Capture the cell that displays the provided text and extract its (X, Y) central coordinate. 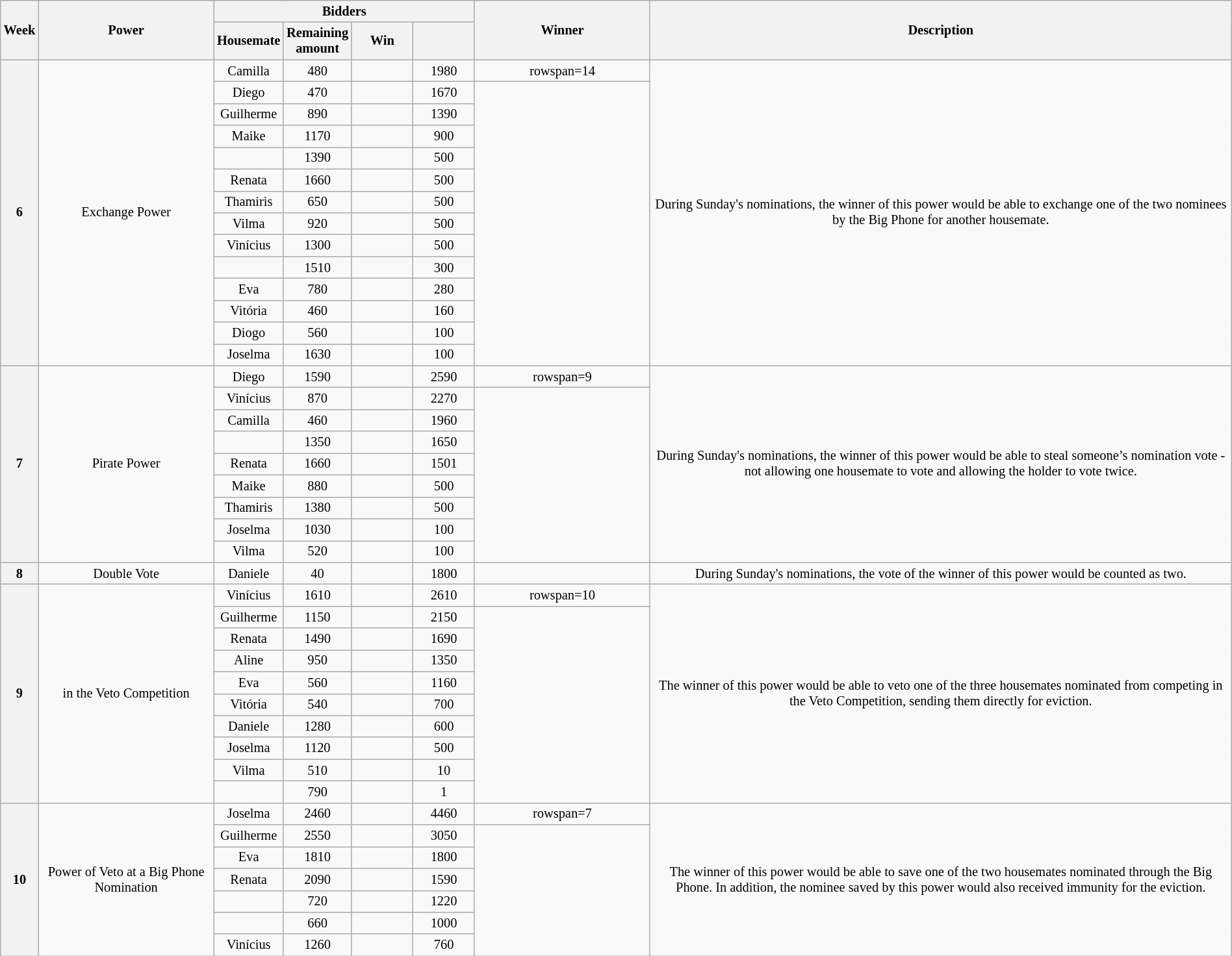
Power of Veto at a Big Phone Nomination (126, 879)
1160 (444, 683)
Description (941, 30)
160 (444, 311)
1650 (444, 442)
Exchange Power (126, 213)
6 (19, 213)
1810 (317, 857)
1610 (317, 595)
2610 (444, 595)
2090 (317, 879)
700 (444, 705)
Double Vote (126, 573)
2150 (444, 617)
1280 (317, 726)
Remaining amount (317, 41)
720 (317, 901)
3050 (444, 836)
470 (317, 92)
1510 (317, 268)
1120 (317, 748)
1670 (444, 92)
2550 (317, 836)
280 (444, 289)
1150 (317, 617)
540 (317, 705)
2460 (317, 814)
880 (317, 486)
Pirate Power (126, 464)
Bidders (344, 11)
790 (317, 792)
760 (444, 945)
780 (317, 289)
in the Veto Competition (126, 694)
During Sunday's nominations, the vote of the winner of this power would be counted as two. (941, 573)
480 (317, 71)
Winner (562, 30)
Diogo (248, 333)
510 (317, 770)
Power (126, 30)
1030 (317, 529)
4460 (444, 814)
1220 (444, 901)
9 (19, 694)
1490 (317, 639)
300 (444, 268)
rowspan=10 (562, 595)
During Sunday's nominations, the winner of this power would be able to exchange one of the two nominees by the Big Phone for another housemate. (941, 213)
rowspan=9 (562, 377)
1960 (444, 420)
920 (317, 223)
870 (317, 398)
rowspan=14 (562, 71)
1 (444, 792)
Win (382, 41)
1000 (444, 923)
520 (317, 551)
Housemate (248, 41)
40 (317, 573)
1980 (444, 71)
900 (444, 136)
Aline (248, 660)
600 (444, 726)
1630 (317, 355)
2270 (444, 398)
1260 (317, 945)
650 (317, 202)
1501 (444, 464)
1690 (444, 639)
1300 (317, 245)
1170 (317, 136)
8 (19, 573)
950 (317, 660)
1380 (317, 508)
660 (317, 923)
Week (19, 30)
890 (317, 114)
2590 (444, 377)
7 (19, 464)
rowspan=7 (562, 814)
